Provide the [x, y] coordinate of the cell's center where the given text is located.  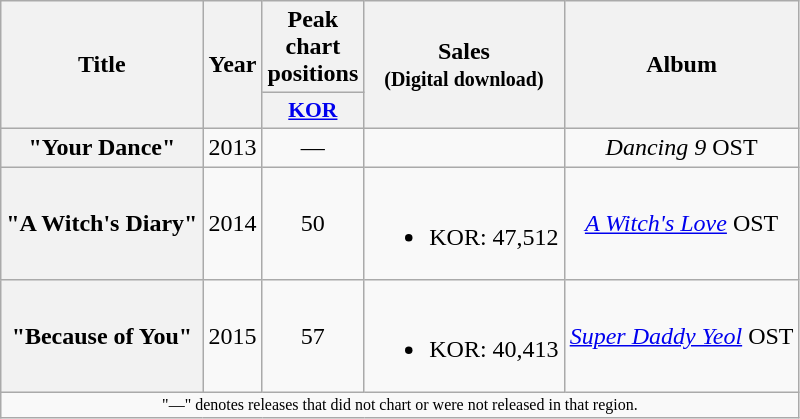
Album [682, 65]
57 [313, 336]
Title [102, 65]
"A Witch's Diary" [102, 222]
A Witch's Love OST [682, 222]
KOR [313, 111]
"—" denotes releases that did not chart or were not released in that region. [400, 405]
Super Daddy Yeol OST [682, 336]
KOR: 40,413 [464, 336]
Sales(Digital download) [464, 65]
"Because of You" [102, 336]
2013 [232, 147]
Peak chart positions [313, 47]
Year [232, 65]
KOR: 47,512 [464, 222]
50 [313, 222]
Dancing 9 OST [682, 147]
2015 [232, 336]
— [313, 147]
2014 [232, 222]
"Your Dance" [102, 147]
